Pinpoint the cell where the given text exists, returning its (x, y) midpoint coordinate. 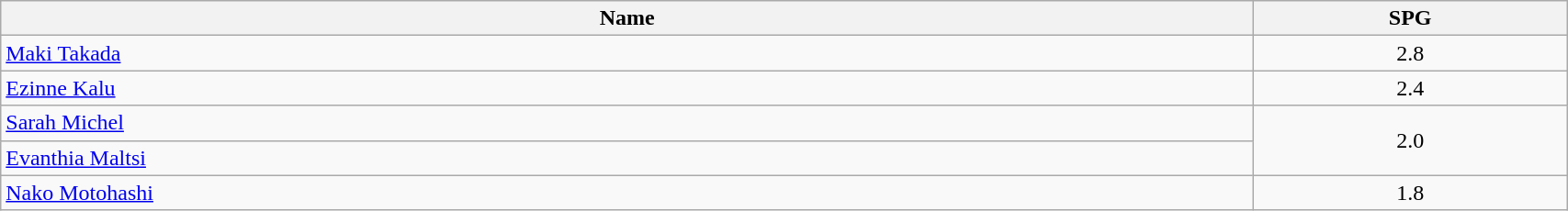
Maki Takada (627, 53)
Sarah Michel (627, 123)
Evanthia Maltsi (627, 158)
2.4 (1411, 88)
SPG (1411, 18)
1.8 (1411, 193)
Ezinne Kalu (627, 88)
Name (627, 18)
Nako Motohashi (627, 193)
2.8 (1411, 53)
2.0 (1411, 140)
